Pinpoint the cell where the given text exists, returning its [x, y] midpoint coordinate. 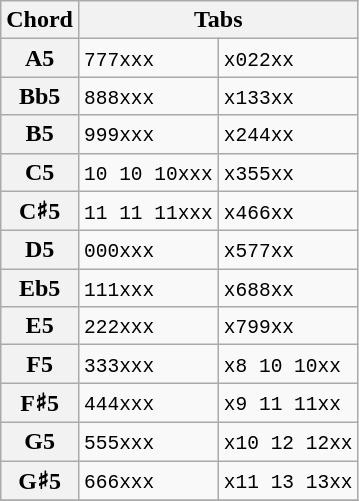
333xxx [148, 364]
C♯5 [40, 211]
000xxx [148, 250]
Tabs [218, 20]
x8 10 10xx [288, 364]
111xxx [148, 288]
888xxx [148, 96]
x577xx [288, 250]
Bb5 [40, 96]
x11 13 13xx [288, 480]
Chord [40, 20]
F5 [40, 364]
Eb5 [40, 288]
D5 [40, 250]
A5 [40, 58]
x10 12 12xx [288, 441]
x688xx [288, 288]
x244xx [288, 134]
666xxx [148, 480]
E5 [40, 326]
555xxx [148, 441]
x133xx [288, 96]
x9 11 11xx [288, 403]
10 10 10xxx [148, 172]
11 11 11xxx [148, 211]
222xxx [148, 326]
777xxx [148, 58]
x355xx [288, 172]
G5 [40, 441]
x466xx [288, 211]
x022xx [288, 58]
F♯5 [40, 403]
G♯5 [40, 480]
B5 [40, 134]
C5 [40, 172]
x799xx [288, 326]
444xxx [148, 403]
999xxx [148, 134]
